Extract the [X, Y] coordinate from the center of the cell holding the provided text.  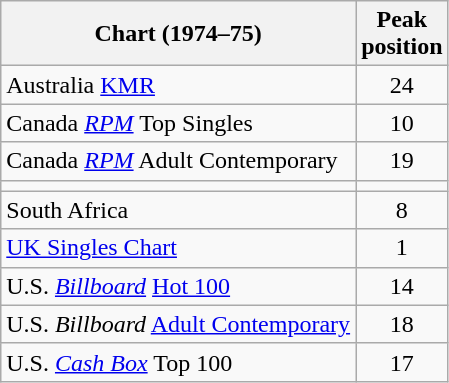
Chart (1974–75) [178, 34]
17 [402, 362]
Australia KMR [178, 85]
19 [402, 161]
South Africa [178, 210]
24 [402, 85]
14 [402, 286]
Peakposition [402, 34]
U.S. Billboard Hot 100 [178, 286]
Canada RPM Top Singles [178, 123]
1 [402, 248]
10 [402, 123]
Canada RPM Adult Contemporary [178, 161]
U.S. Cash Box Top 100 [178, 362]
18 [402, 324]
U.S. Billboard Adult Contemporary [178, 324]
UK Singles Chart [178, 248]
8 [402, 210]
